Return [x, y] of the center of cell containing provided text 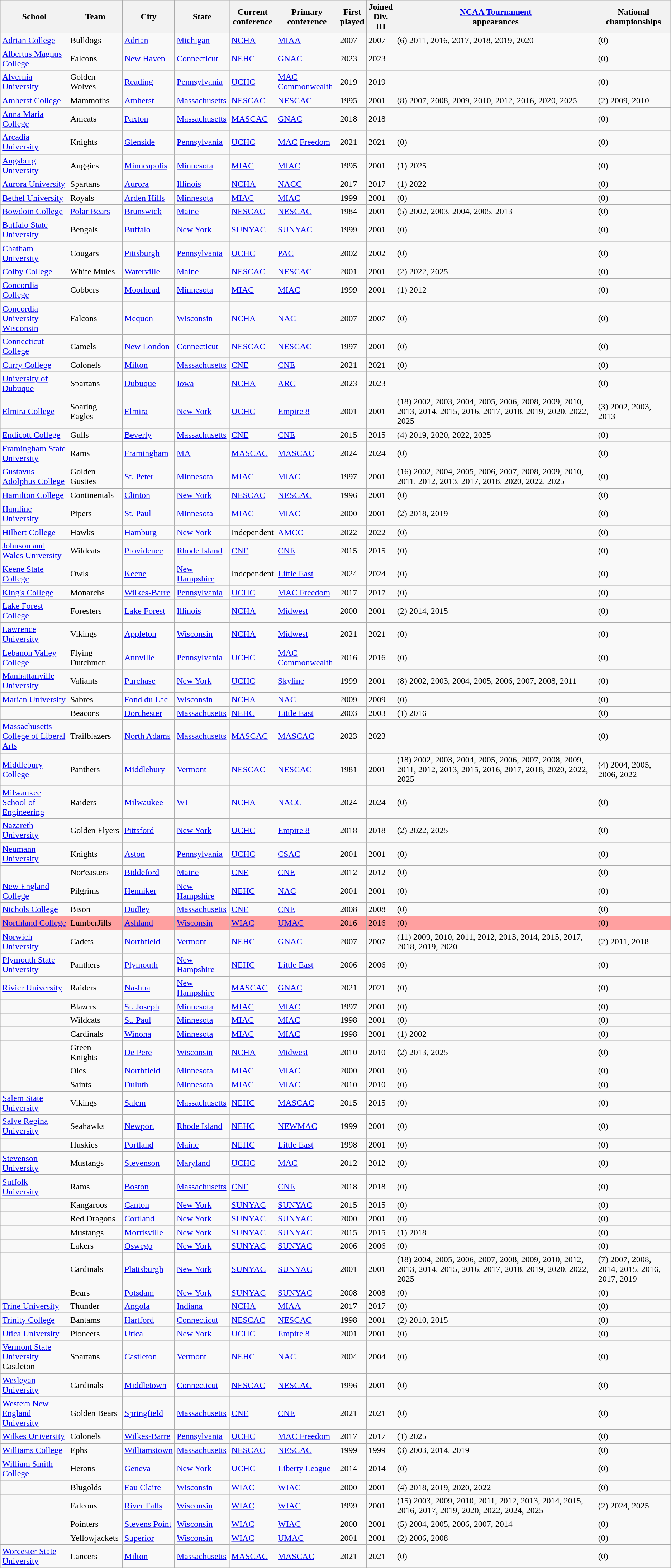
Bengals [95, 229]
(2) 2006, 2008 [495, 1538]
New London [148, 346]
MA [202, 453]
(18) 2002, 2003, 2004, 2005, 2006, 2007, 2008, 2009, 2011, 2012, 2013, 2015, 2016, 2017, 2018, 2020, 2022, 2025 [495, 769]
Indiana [202, 1306]
(1) 2016 [495, 713]
State [202, 17]
Nationalchampionships [633, 17]
Lawrence University [34, 635]
Superior [148, 1538]
CSAC [307, 854]
Connecticut College [34, 346]
Oswego [148, 1246]
Lake Forest College [34, 611]
NCAA Tournamentappearances [495, 17]
Milwaukee [148, 802]
Elmira [148, 412]
De Pere [148, 1053]
Amherst [148, 100]
Brunswick [148, 211]
Middlebury College [34, 769]
Wilkes University [34, 1436]
Polar Bears [95, 211]
Trine University [34, 1306]
St. Peter [148, 477]
Pioneers [95, 1334]
Valiants [95, 681]
Curry College [34, 365]
(2) 2011, 2018 [633, 941]
Sabres [95, 699]
Cadets [95, 941]
Clinton [148, 495]
Amherst College [34, 100]
Appleton [148, 635]
Paxton [148, 119]
(1) 2018 [495, 1232]
(4) 2018, 2019, 2020, 2022 [495, 1487]
Pipers [95, 513]
Marian University [34, 699]
(2) 2013, 2025 [495, 1053]
Hamilton College [34, 495]
Ephs [95, 1450]
(6) 2011, 2016, 2017, 2018, 2019, 2020 [495, 40]
Middlebury [148, 769]
Auggies [95, 166]
Eau Claire [148, 1487]
WI [202, 802]
Portland [148, 1145]
Salem [148, 1103]
Trinity College [34, 1320]
(15) 2003, 2009, 2010, 2011, 2012, 2013, 2014, 2015, 2016, 2017, 2019, 2020, 2022, 2024, 2025 [495, 1506]
Flying Dutchmen [95, 657]
Vermont State University Castleton [34, 1357]
Amcats [95, 119]
St. Joseph [148, 1007]
Golden Bears [95, 1413]
Elmira College [34, 412]
Buffalo State University [34, 229]
(3) 2002, 2003, 2013 [633, 412]
(2) 2009, 2010 [633, 100]
Royals [95, 198]
Newport [148, 1126]
Potsdam [148, 1293]
Red Dragons [95, 1218]
William Smith College [34, 1468]
(3) 2003, 2014, 2019 [495, 1450]
Monarchs [95, 593]
Fond du Lac [148, 699]
(11) 2009, 2010, 2011, 2012, 2013, 2014, 2015, 2017, 2018, 2019, 2020 [495, 941]
Minneapolis [148, 166]
Utica University [34, 1334]
(16) 2002, 2004, 2005, 2006, 2007, 2008, 2009, 2010, 2011, 2012, 2013, 2017, 2018, 2020, 2022, 2025 [495, 477]
Bantams [95, 1320]
Herons [95, 1468]
Pointers [95, 1524]
Williamstown [148, 1450]
Ashland [148, 923]
Hawks [95, 532]
Northland College [34, 923]
(2) 2018, 2019 [495, 513]
North Adams [148, 736]
(5) 2004, 2005, 2006, 2007, 2014 [495, 1524]
Hamburg [148, 532]
Blazers [95, 1007]
Stevenson [148, 1163]
NEWMAC [307, 1126]
Huskies [95, 1145]
Adrian [148, 40]
Annville [148, 657]
Team [95, 17]
Blugolds [95, 1487]
(1) 2002 [495, 1034]
City [148, 17]
Angola [148, 1306]
Anna Maria College [34, 119]
1981 [352, 769]
Buffalo [148, 229]
Canton [148, 1205]
Worcester State University [34, 1557]
Golden Gusties [95, 477]
JoinedDiv. III [381, 17]
Purchase [148, 681]
Arden Hills [148, 198]
White Mules [95, 272]
(1) 2012 [495, 290]
Middletown [148, 1385]
Concordia University Wisconsin [34, 318]
Nashua [148, 988]
Golden Wolves [95, 82]
Stevens Point [148, 1524]
Hilbert College [34, 532]
(7) 2007, 2008, 2014, 2015, 2016, 2017, 2019 [633, 1269]
(4) 2004, 2005, 2006, 2022 [633, 769]
(8) 2002, 2003, 2004, 2005, 2006, 2007, 2008, 2011 [495, 681]
Winona [148, 1034]
Oles [95, 1071]
Currentconference [253, 17]
Springfield [148, 1413]
Soaring Eagles [95, 412]
Milwaukee School of Engineering [34, 802]
Stevenson University [34, 1163]
Bowdoin College [34, 211]
Aston [148, 854]
Plymouth State University [34, 965]
Cougars [95, 253]
Bethel University [34, 198]
Saints [95, 1084]
(5) 2002, 2003, 2004, 2005, 2013 [495, 211]
Castleton [148, 1357]
Iowa [202, 384]
Wesleyan University [34, 1385]
Biddeford [148, 872]
Skyline [307, 681]
Duluth [148, 1084]
ARC [307, 384]
New England College [34, 890]
King's College [34, 593]
Norwich University [34, 941]
Primaryconference [307, 17]
Michigan [202, 40]
Bears [95, 1293]
AMCC [307, 532]
Augsburg University [34, 166]
Foresters [95, 611]
1984 [352, 211]
Adrian College [34, 40]
Kangaroos [95, 1205]
Nor'easters [95, 872]
Colby College [34, 272]
Maryland [202, 1163]
Morrisville [148, 1232]
Arcadia University [34, 142]
River Falls [148, 1506]
School [34, 17]
Mequon [148, 318]
Endicott College [34, 435]
Green Knights [95, 1053]
Hartford [148, 1320]
Salve Regina University [34, 1126]
Pittsford [148, 830]
Aurora [148, 184]
Manhattanville University [34, 681]
Lebanon Valley College [34, 657]
Framingham [148, 453]
Gustavus Adolphus College [34, 477]
Geneva [148, 1468]
Dudley [148, 909]
Salem State University [34, 1103]
(1) 2022 [495, 184]
Glenside [148, 142]
Henniker [148, 890]
New Haven [148, 59]
PAC [307, 253]
Dorchester [148, 713]
Boston [148, 1187]
Keene State College [34, 574]
Lakers [95, 1246]
Camels [95, 346]
Moorhead [148, 290]
(18) 2002, 2003, 2004, 2005, 2006, 2008, 2009, 2010, 2013, 2014, 2015, 2016, 2017, 2018, 2019, 2020, 2022, 2025 [495, 412]
Suffolk University [34, 1187]
Pilgrims [95, 890]
Neumann University [34, 854]
Providence [148, 551]
Keene [148, 574]
Albertus Magnus College [34, 59]
Bison [95, 909]
Hamline University [34, 513]
Thunder [95, 1306]
MAC [307, 1163]
(2) 2014, 2015 [495, 611]
Bulldogs [95, 40]
Aurora University [34, 184]
(2) 2010, 2015 [495, 1320]
Dubuque [148, 384]
Nazareth University [34, 830]
Owls [95, 574]
Waterville [148, 272]
Trailblazers [95, 736]
Framingham State University [34, 453]
University of Dubuque [34, 384]
(18) 2004, 2005, 2006, 2007, 2008, 2009, 2010, 2012, 2013, 2014, 2015, 2016, 2017, 2018, 2019, 2020, 2022, 2025 [495, 1269]
Gulls [95, 435]
(4) 2019, 2020, 2022, 2025 [495, 435]
Pittsburgh [148, 253]
Mammoths [95, 100]
Western New England University [34, 1413]
Seahawks [95, 1126]
Beverly [148, 435]
Plymouth [148, 965]
Golden Flyers [95, 830]
Plattsburgh [148, 1269]
Massachusetts College of Liberal Arts [34, 736]
Nichols College [34, 909]
Cortland [148, 1218]
Concordia College [34, 290]
Firstplayed [352, 17]
Utica [148, 1334]
Alvernia University [34, 82]
LumberJills [95, 923]
Reading [148, 82]
Yellowjackets [95, 1538]
Rivier University [34, 988]
Williams College [34, 1450]
Johnson and Wales University [34, 551]
Beacons [95, 713]
Continentals [95, 495]
Chatham University [34, 253]
Lancers [95, 1557]
Cobbers [95, 290]
Lake Forest [148, 611]
(2) 2024, 2025 [633, 1506]
Liberty League [307, 1468]
(8) 2007, 2008, 2009, 2010, 2012, 2016, 2020, 2025 [495, 100]
